Return the (X, Y) coordinate for the center point of the cell that contains the specified text.  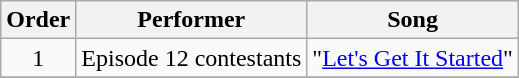
"Let's Get It Started" (413, 58)
Song (413, 20)
Episode 12 contestants (192, 58)
1 (38, 58)
Order (38, 20)
Performer (192, 20)
